Return (X, Y) of the center of cell containing provided text 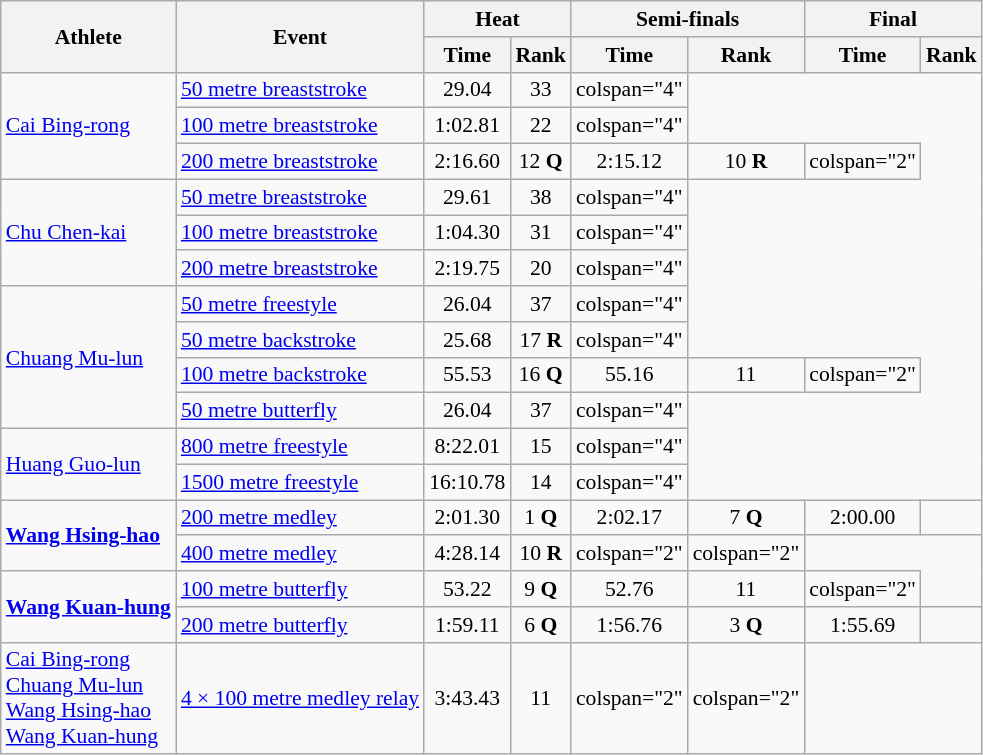
Event (300, 36)
33 (540, 90)
8:22.01 (467, 447)
9 Q (540, 589)
12 Q (540, 162)
1:56.76 (630, 625)
2:00.00 (862, 518)
Huang Guo-lun (88, 464)
50 metre backstroke (300, 340)
Wang Kuan-hung (88, 606)
Cai Bing-rongChuang Mu-lunWang Hsing-haoWang Kuan-hung (88, 698)
50 metre freestyle (300, 304)
Wang Hsing-hao (88, 536)
1500 metre freestyle (300, 482)
100 metre backstroke (300, 375)
16:10.78 (467, 482)
Cai Bing-rong (88, 126)
29.61 (467, 197)
31 (540, 233)
55.53 (467, 375)
22 (540, 126)
53.22 (467, 589)
4:28.14 (467, 554)
29.04 (467, 90)
Heat (498, 19)
7 Q (746, 518)
2:19.75 (467, 269)
17 R (540, 340)
55.16 (630, 375)
16 Q (540, 375)
6 Q (540, 625)
52.76 (630, 589)
1:55.69 (862, 625)
800 metre freestyle (300, 447)
Final (892, 19)
3:43.43 (467, 698)
4 × 100 metre medley relay (300, 698)
2:15.12 (630, 162)
2:02.17 (630, 518)
3 Q (746, 625)
25.68 (467, 340)
50 metre butterfly (300, 411)
1:04.30 (467, 233)
Athlete (88, 36)
100 metre butterfly (300, 589)
Semi-finals (688, 19)
1 Q (540, 518)
1:59.11 (467, 625)
20 (540, 269)
400 metre medley (300, 554)
2:01.30 (467, 518)
200 metre butterfly (300, 625)
200 metre medley (300, 518)
1:02.81 (467, 126)
14 (540, 482)
38 (540, 197)
15 (540, 447)
2:16.60 (467, 162)
Chu Chen-kai (88, 232)
Chuang Mu-lun (88, 357)
